Extract the [x, y] coordinate from the center of the cell holding the provided text.  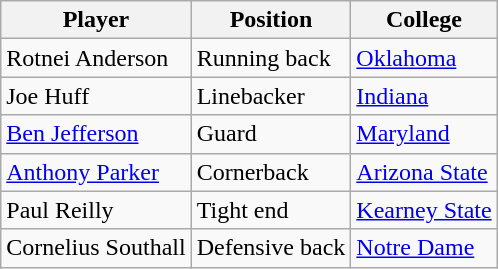
College [424, 20]
Anthony Parker [96, 172]
Oklahoma [424, 58]
Indiana [424, 96]
Ben Jefferson [96, 134]
Defensive back [271, 248]
Notre Dame [424, 248]
Player [96, 20]
Maryland [424, 134]
Arizona State [424, 172]
Kearney State [424, 210]
Paul Reilly [96, 210]
Tight end [271, 210]
Position [271, 20]
Running back [271, 58]
Joe Huff [96, 96]
Cornerback [271, 172]
Rotnei Anderson [96, 58]
Cornelius Southall [96, 248]
Guard [271, 134]
Linebacker [271, 96]
